For the text-containing cell, return its midpoint in [X, Y] coordinate format. 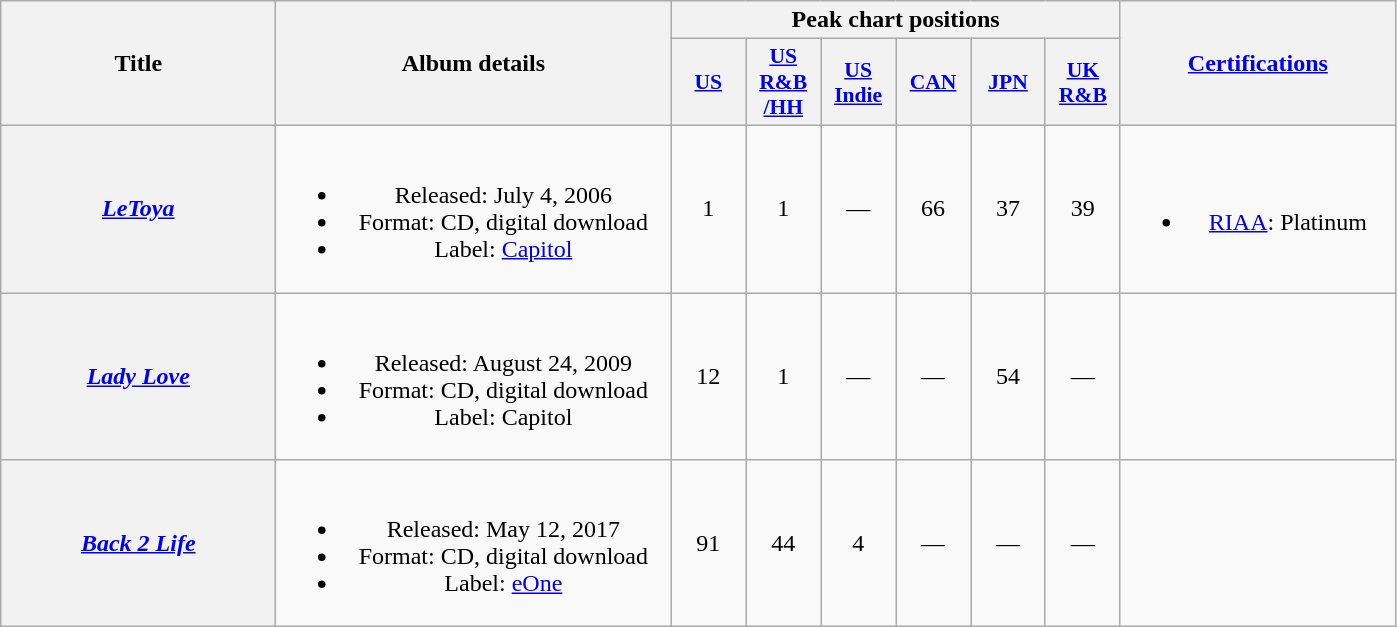
CAN [934, 82]
US Indie [858, 82]
Released: August 24, 2009Format: CD, digital downloadLabel: Capitol [474, 376]
Album details [474, 64]
37 [1008, 208]
LeToya [138, 208]
Peak chart positions [896, 20]
UK R&B [1082, 82]
Released: July 4, 2006Format: CD, digital downloadLabel: Capitol [474, 208]
Lady Love [138, 376]
12 [708, 376]
66 [934, 208]
4 [858, 544]
US [708, 82]
54 [1008, 376]
RIAA: Platinum [1258, 208]
44 [784, 544]
JPN [1008, 82]
Certifications [1258, 64]
US R&B/HH [784, 82]
Back 2 Life [138, 544]
Released: May 12, 2017Format: CD, digital downloadLabel: eOne [474, 544]
39 [1082, 208]
91 [708, 544]
Title [138, 64]
